Return [x, y] of the center of cell containing provided text 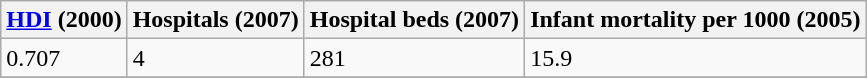
4 [216, 58]
15.9 [696, 58]
0.707 [64, 58]
HDI (2000) [64, 20]
Hospital beds (2007) [414, 20]
Infant mortality per 1000 (2005) [696, 20]
281 [414, 58]
Hospitals (2007) [216, 20]
